Locate the cell with the specified text and output its [X, Y] center coordinate. 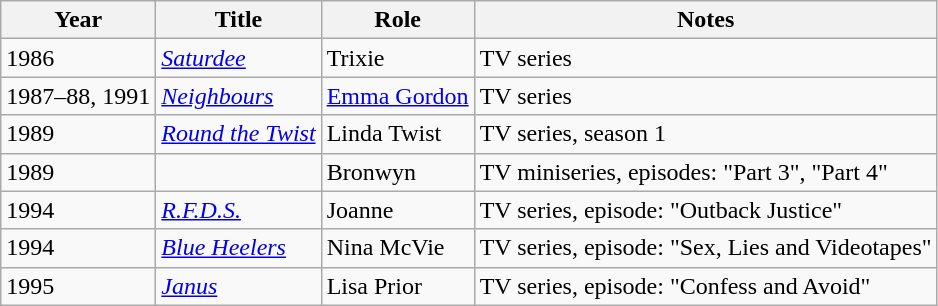
Bronwyn [398, 172]
Role [398, 20]
Saturdee [238, 58]
Blue Heelers [238, 248]
1995 [78, 286]
1986 [78, 58]
Title [238, 20]
Neighbours [238, 96]
TV series, episode: "Confess and Avoid" [706, 286]
Trixie [398, 58]
TV series, episode: "Outback Justice" [706, 210]
1987–88, 1991 [78, 96]
Joanne [398, 210]
Emma Gordon [398, 96]
TV miniseries, episodes: "Part 3", "Part 4" [706, 172]
Notes [706, 20]
Linda Twist [398, 134]
Year [78, 20]
R.F.D.S. [238, 210]
Round the Twist [238, 134]
Lisa Prior [398, 286]
TV series, episode: "Sex, Lies and Videotapes" [706, 248]
Janus [238, 286]
TV series, season 1 [706, 134]
Nina McVie [398, 248]
